Detect which cell encompasses the target text, then output its (x, y) center coordinate. 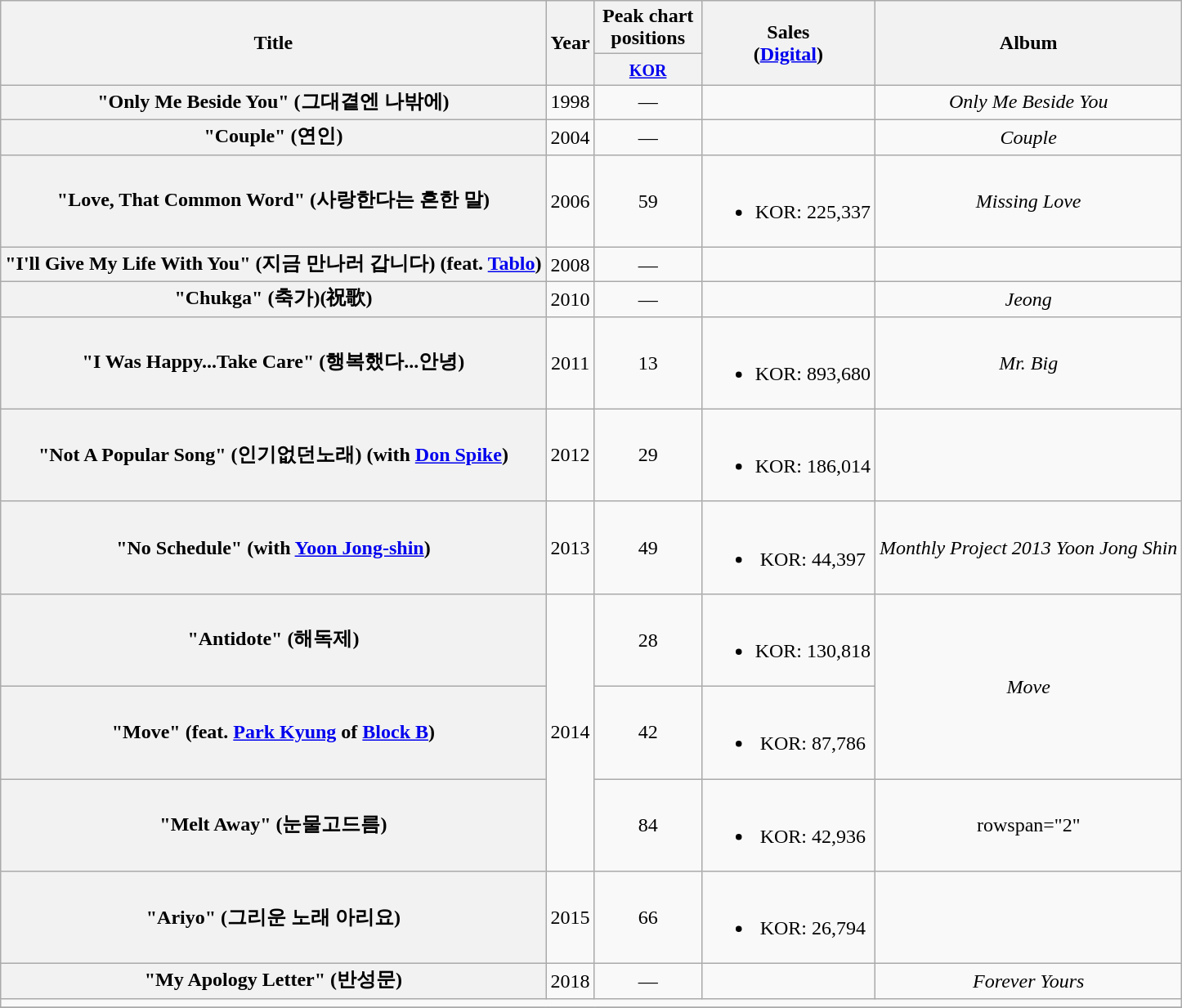
66 (647, 917)
KOR: 26,794 (788, 917)
KOR: 893,680 (788, 363)
"My Apology Letter" (반성문) (273, 981)
2008 (571, 265)
rowspan="2" (1028, 824)
"I'll Give My Life With You" (지금 만나러 갑니다) (feat. Tablo) (273, 265)
"I Was Happy...Take Care" (행복했다...안녕) (273, 363)
42 (647, 732)
KOR (647, 69)
"Only Me Beside You" (그대곁엔 나밖에) (273, 103)
2018 (571, 981)
2012 (571, 455)
Title (273, 43)
"Ariyo" (그리운 노래 아리요) (273, 917)
2015 (571, 917)
2011 (571, 363)
"Move" (feat. Park Kyung of Block B) (273, 732)
59 (647, 201)
"Couple" (연인) (273, 137)
Mr. Big (1028, 363)
"Not A Popular Song" (인기없던노래) (with Don Spike) (273, 455)
KOR: 42,936 (788, 824)
2004 (571, 137)
KOR: 186,014 (788, 455)
"Antidote" (해독제) (273, 639)
Missing Love (1028, 201)
49 (647, 548)
2006 (571, 201)
"Love, That Common Word" (사랑한다는 흔한 말) (273, 201)
28 (647, 639)
KOR: 130,818 (788, 639)
Couple (1028, 137)
Forever Yours (1028, 981)
"Chukga" (축가)(祝歌) (273, 299)
2013 (571, 548)
Year (571, 43)
2014 (571, 732)
29 (647, 455)
Peak chart positions (647, 28)
"No Schedule" (with Yoon Jong-shin) (273, 548)
13 (647, 363)
Sales(Digital) (788, 43)
2010 (571, 299)
1998 (571, 103)
KOR: 87,786 (788, 732)
Album (1028, 43)
84 (647, 824)
"Melt Away" (눈물고드름) (273, 824)
Move (1028, 686)
KOR: 225,337 (788, 201)
Only Me Beside You (1028, 103)
Monthly Project 2013 Yoon Jong Shin (1028, 548)
KOR: 44,397 (788, 548)
Jeong (1028, 299)
